Return the [X, Y] coordinate for the center point of the cell that contains the specified text.  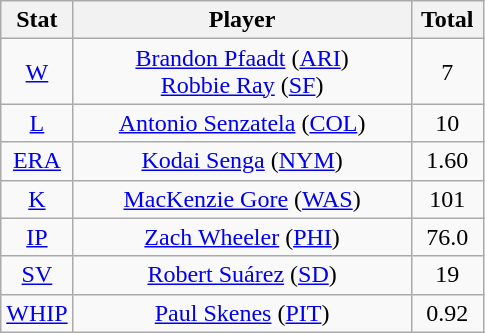
76.0 [447, 237]
WHIP [37, 313]
Stat [37, 20]
SV [37, 275]
K [37, 199]
Paul Skenes (PIT) [242, 313]
0.92 [447, 313]
ERA [37, 161]
Brandon Pfaadt (ARI)Robbie Ray (SF) [242, 72]
W [37, 72]
Kodai Senga (NYM) [242, 161]
Robert Suárez (SD) [242, 275]
19 [447, 275]
Zach Wheeler (PHI) [242, 237]
1.60 [447, 161]
Player [242, 20]
101 [447, 199]
Total [447, 20]
MacKenzie Gore (WAS) [242, 199]
7 [447, 72]
IP [37, 237]
10 [447, 123]
Antonio Senzatela (COL) [242, 123]
L [37, 123]
